Capture the cell that displays the provided text and extract its [x, y] central coordinate. 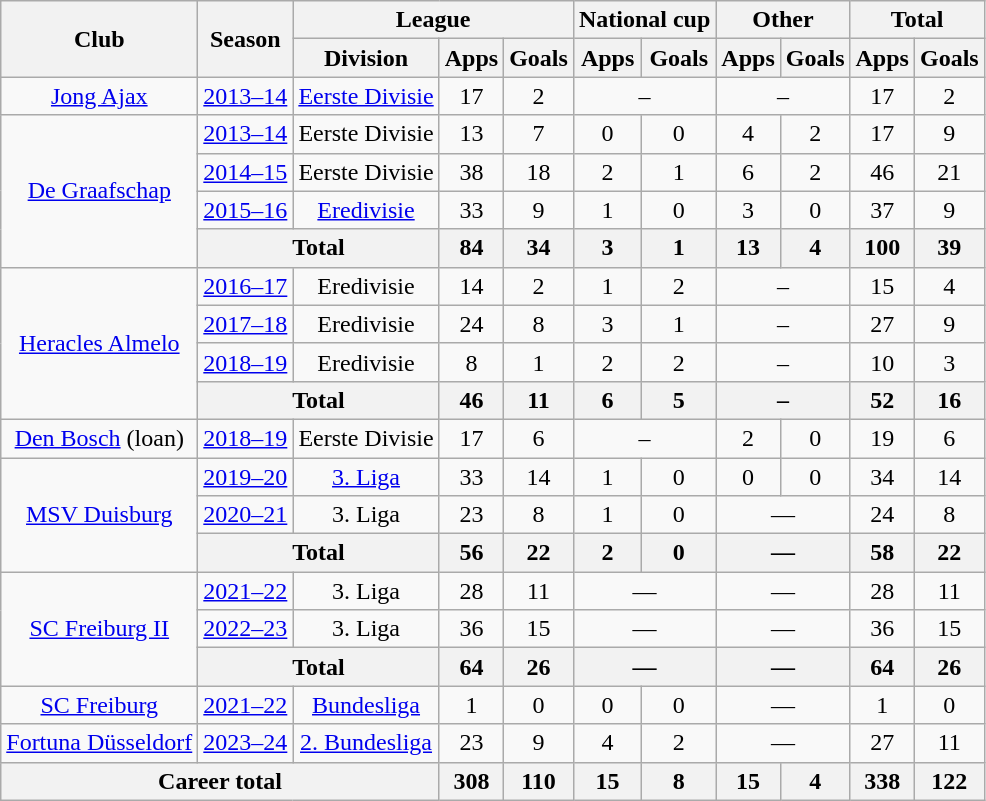
Career total [220, 781]
Den Bosch (loan) [100, 438]
Heracles Almelo [100, 343]
21 [949, 172]
Division [366, 58]
MSV Duisburg [100, 515]
2020–21 [246, 515]
Jong Ajax [100, 96]
19 [882, 438]
39 [949, 248]
2022–23 [246, 629]
338 [882, 781]
16 [949, 400]
56 [471, 553]
58 [882, 553]
Season [246, 39]
Other [783, 20]
52 [882, 400]
2015–16 [246, 210]
League [434, 20]
308 [471, 781]
SC Freiburg II [100, 629]
2016–17 [246, 286]
84 [471, 248]
2014–15 [246, 172]
Club [100, 39]
De Graafschap [100, 191]
2017–18 [246, 324]
7 [539, 134]
Fortuna Düsseldorf [100, 743]
2019–20 [246, 477]
100 [882, 248]
10 [882, 362]
SC Freiburg [100, 705]
37 [882, 210]
110 [539, 781]
National cup [644, 20]
38 [471, 172]
5 [679, 400]
2023–24 [246, 743]
122 [949, 781]
2. Bundesliga [366, 743]
18 [539, 172]
Bundesliga [366, 705]
